Capture the cell that displays the provided text and extract its (X, Y) central coordinate. 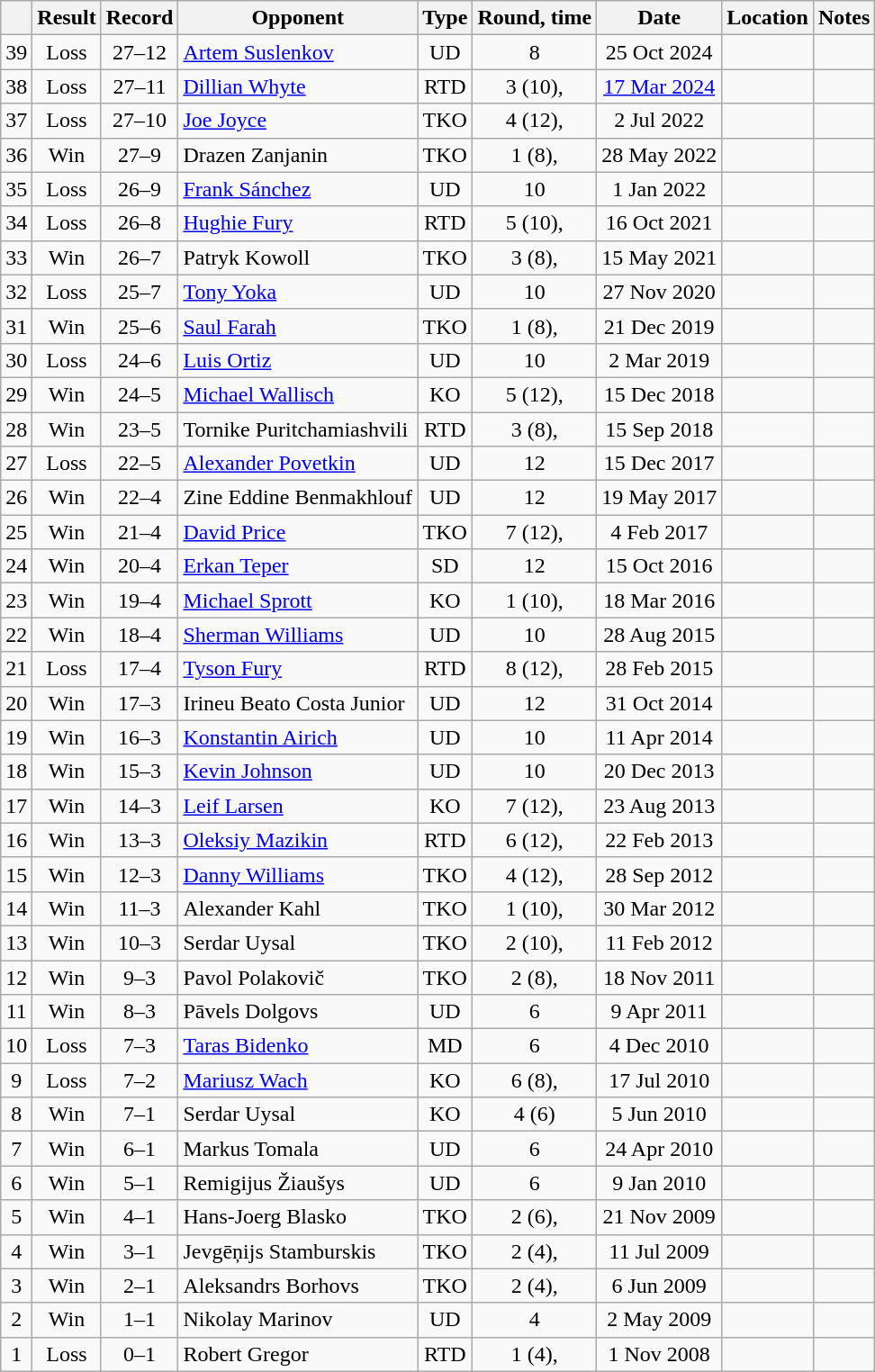
Markus Tomala (298, 1149)
Taras Bidenko (298, 1046)
9 Apr 2011 (659, 1012)
28 May 2022 (659, 155)
27–10 (140, 121)
39 (16, 52)
26 (16, 498)
1 (16, 1354)
22 Feb 2013 (659, 840)
Oleksiy Mazikin (298, 840)
18 Nov 2011 (659, 977)
3 (16, 1286)
19 May 2017 (659, 498)
35 (16, 189)
26–7 (140, 257)
25 Oct 2024 (659, 52)
29 (16, 394)
23 (16, 600)
2 (8), (535, 977)
16 Oct 2021 (659, 223)
19 (16, 737)
2 (6), (535, 1217)
Konstantin Airich (298, 737)
Leif Larsen (298, 806)
Tornike Puritchamiashvili (298, 429)
Remigijus Žiaušys (298, 1183)
24 Apr 2010 (659, 1149)
17 Mar 2024 (659, 86)
21–4 (140, 532)
2 Mar 2019 (659, 360)
28 Feb 2015 (659, 669)
Pavol Polakovič (298, 977)
7 (16, 1149)
5 Jun 2010 (659, 1115)
Michael Wallisch (298, 394)
Location (768, 18)
Danny Williams (298, 874)
33 (16, 257)
36 (16, 155)
30 Mar 2012 (659, 908)
Michael Sprott (298, 600)
24 (16, 566)
18–4 (140, 635)
22 (16, 635)
26–8 (140, 223)
15 Dec 2018 (659, 394)
21 Dec 2019 (659, 326)
30 (16, 360)
SD (445, 566)
37 (16, 121)
13–3 (140, 840)
38 (16, 86)
Frank Sánchez (298, 189)
15 Sep 2018 (659, 429)
7–2 (140, 1080)
24–5 (140, 394)
Pāvels Dolgovs (298, 1012)
2 Jul 2022 (659, 121)
4 Dec 2010 (659, 1046)
3–1 (140, 1251)
Artem Suslenkov (298, 52)
Record (140, 18)
Alexander Kahl (298, 908)
Notes (843, 18)
7–1 (140, 1115)
5 (10), (535, 223)
David Price (298, 532)
4 (6) (535, 1115)
11 Feb 2012 (659, 943)
Opponent (298, 18)
Luis Ortiz (298, 360)
Zine Eddine Benmakhlouf (298, 498)
2–1 (140, 1286)
9 Jan 2010 (659, 1183)
Alexander Povetkin (298, 464)
Tony Yoka (298, 292)
13 (16, 943)
27–12 (140, 52)
24–6 (140, 360)
20 Dec 2013 (659, 772)
3 (10), (535, 86)
17 (16, 806)
34 (16, 223)
Nikolay Marinov (298, 1320)
27–9 (140, 155)
32 (16, 292)
17–3 (140, 703)
17–4 (140, 669)
Round, time (535, 18)
26–9 (140, 189)
Result (67, 18)
1 Jan 2022 (659, 189)
9–3 (140, 977)
11 Apr 2014 (659, 737)
15 (16, 874)
Joe Joyce (298, 121)
23 Aug 2013 (659, 806)
2 (16, 1320)
25–6 (140, 326)
18 Mar 2016 (659, 600)
4–1 (140, 1217)
15 Oct 2016 (659, 566)
14–3 (140, 806)
11–3 (140, 908)
11 Jul 2009 (659, 1251)
2 (10), (535, 943)
27 Nov 2020 (659, 292)
Sherman Williams (298, 635)
Type (445, 18)
19–4 (140, 600)
31 Oct 2014 (659, 703)
6–1 (140, 1149)
1–1 (140, 1320)
20 (16, 703)
Patryk Kowoll (298, 257)
Drazen Zanjanin (298, 155)
6 (8), (535, 1080)
25–7 (140, 292)
Mariusz Wach (298, 1080)
Saul Farah (298, 326)
0–1 (140, 1354)
12–3 (140, 874)
8 (12), (535, 669)
Robert Gregor (298, 1354)
Dillian Whyte (298, 86)
1 Nov 2008 (659, 1354)
2 May 2009 (659, 1320)
4 Feb 2017 (659, 532)
28 Aug 2015 (659, 635)
1 (4), (535, 1354)
10–3 (140, 943)
MD (445, 1046)
Irineu Beato Costa Junior (298, 703)
27–11 (140, 86)
31 (16, 326)
5–1 (140, 1183)
17 Jul 2010 (659, 1080)
Kevin Johnson (298, 772)
21 (16, 669)
Tyson Fury (298, 669)
6 (12), (535, 840)
15 Dec 2017 (659, 464)
Hughie Fury (298, 223)
Date (659, 18)
28 (16, 429)
15–3 (140, 772)
23–5 (140, 429)
27 (16, 464)
5 (12), (535, 394)
11 (16, 1012)
Erkan Teper (298, 566)
8–3 (140, 1012)
14 (16, 908)
18 (16, 772)
21 Nov 2009 (659, 1217)
20–4 (140, 566)
28 Sep 2012 (659, 874)
15 May 2021 (659, 257)
9 (16, 1080)
16 (16, 840)
25 (16, 532)
Aleksandrs Borhovs (298, 1286)
Jevgēņijs Stamburskis (298, 1251)
7–3 (140, 1046)
5 (16, 1217)
22–4 (140, 498)
22–5 (140, 464)
Hans-Joerg Blasko (298, 1217)
6 Jun 2009 (659, 1286)
16–3 (140, 737)
